Determine the (X, Y) coordinate at the center of the cell enclosing the given text.  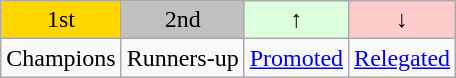
Promoted (296, 58)
↑ (296, 20)
Runners-up (182, 58)
2nd (182, 20)
Champions (61, 58)
↓ (402, 20)
1st (61, 20)
Relegated (402, 58)
